Extract the (X, Y) coordinate from the center of the cell holding the provided text.  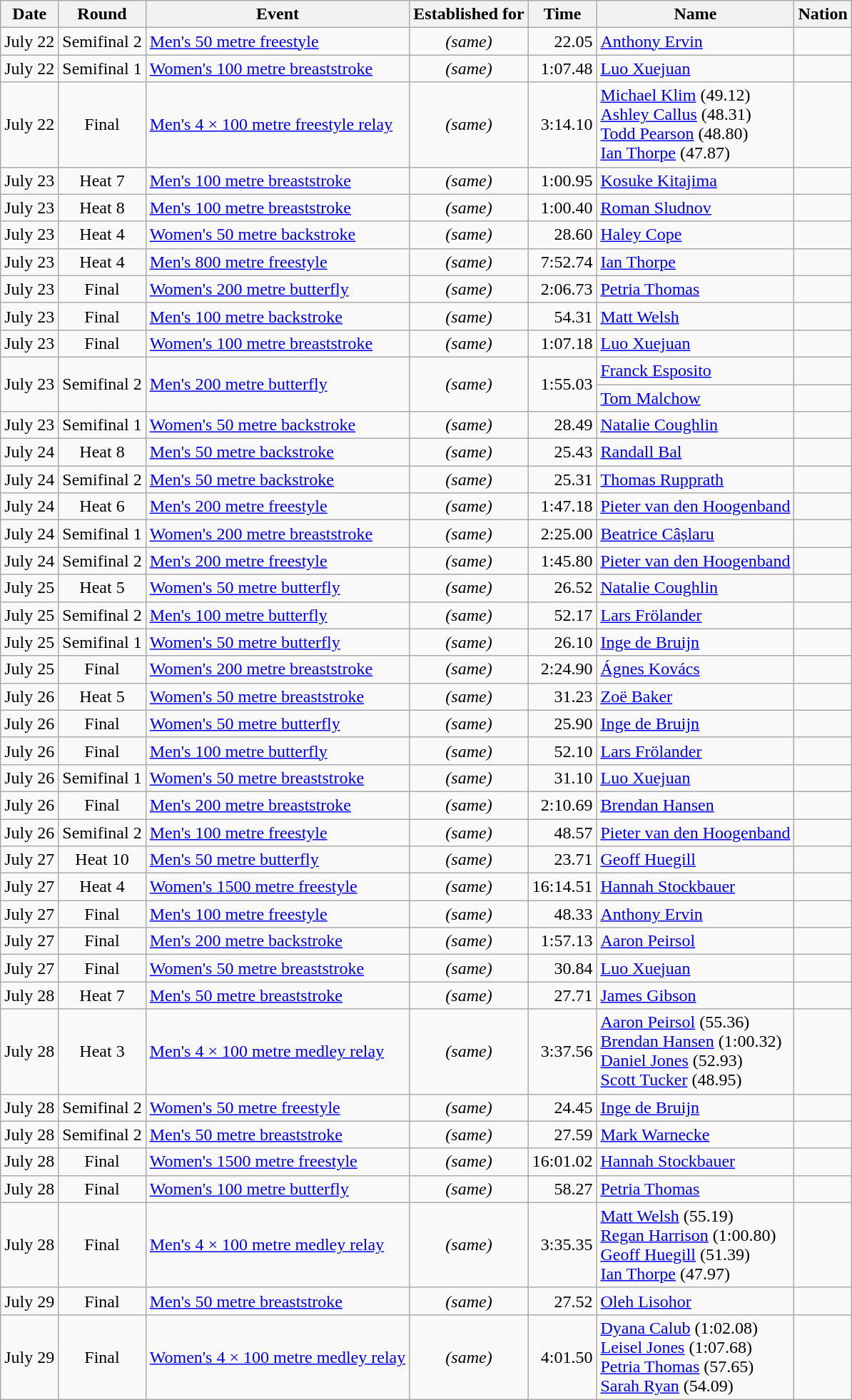
Haley Cope (695, 235)
1:00.95 (562, 181)
Aaron Peirsol (55.36) Brendan Hansen (1:00.32) Daniel Jones (52.93) Scott Tucker (48.95) (695, 1052)
Round (102, 14)
Dyana Calub (1:02.08) Leisel Jones (1:07.68) Petria Thomas (57.65) Sarah Ryan (54.09) (695, 1357)
26.52 (562, 588)
Men's 200 metre breaststroke (278, 805)
Ágnes Kovács (695, 669)
Women's 100 metre butterfly (278, 1189)
Men's 200 metre butterfly (278, 384)
2:06.73 (562, 289)
1:47.18 (562, 507)
16:01.02 (562, 1162)
Date (30, 14)
Heat 3 (102, 1052)
25.43 (562, 452)
Heat 10 (102, 860)
58.27 (562, 1189)
Time (562, 14)
52.17 (562, 615)
Event (278, 14)
Brendan Hansen (695, 805)
Men's 50 metre butterfly (278, 860)
27.52 (562, 1301)
28.49 (562, 425)
Zoë Baker (695, 696)
31.10 (562, 778)
Aaron Peirsol (695, 941)
27.71 (562, 995)
2:25.00 (562, 534)
48.57 (562, 833)
Mark Warnecke (695, 1135)
Men's 100 metre backstroke (278, 316)
Men's 4 × 100 metre freestyle relay (278, 124)
28.60 (562, 235)
Men's 50 metre freestyle (278, 41)
1:07.48 (562, 69)
25.31 (562, 480)
Established for (469, 14)
1:55.03 (562, 384)
Franck Esposito (695, 370)
Women's 50 metre freestyle (278, 1107)
16:14.51 (562, 887)
1:57.13 (562, 941)
Michael Klim (49.12) Ashley Callus (48.31) Todd Pearson (48.80) Ian Thorpe (47.87) (695, 124)
James Gibson (695, 995)
Kosuke Kitajima (695, 181)
Name (695, 14)
2:10.69 (562, 805)
26.10 (562, 642)
3:14.10 (562, 124)
Men's 200 metre backstroke (278, 941)
54.31 (562, 316)
3:37.56 (562, 1052)
7:52.74 (562, 262)
Women's 4 × 100 metre medley relay (278, 1357)
30.84 (562, 968)
Tom Malchow (695, 397)
31.23 (562, 696)
1:00.40 (562, 208)
48.33 (562, 914)
Matt Welsh (55.19) Regan Harrison (1:00.80) Geoff Huegill (51.39) Ian Thorpe (47.97) (695, 1244)
Women's 200 metre butterfly (278, 289)
27.59 (562, 1135)
Heat 6 (102, 507)
2:24.90 (562, 669)
Oleh Lisohor (695, 1301)
22.05 (562, 41)
Randall Bal (695, 452)
Men's 800 metre freestyle (278, 262)
Thomas Rupprath (695, 480)
25.90 (562, 724)
24.45 (562, 1107)
Geoff Huegill (695, 860)
23.71 (562, 860)
1:07.18 (562, 343)
Matt Welsh (695, 316)
3:35.35 (562, 1244)
52.10 (562, 751)
Ian Thorpe (695, 262)
4:01.50 (562, 1357)
Nation (823, 14)
1:45.80 (562, 561)
Beatrice Câșlaru (695, 534)
Roman Sludnov (695, 208)
